Find where the given text appears and provide that cell's center as (X, Y) coordinate. 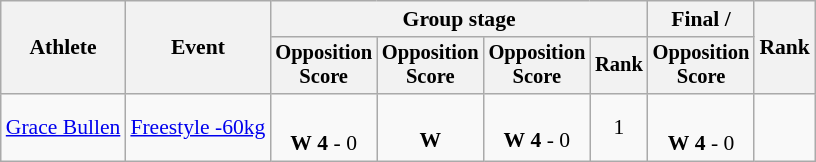
Event (198, 48)
Group stage (458, 19)
1 (619, 128)
Final / (702, 19)
Freestyle -60kg (198, 128)
Athlete (64, 48)
Grace Bullen (64, 128)
W (430, 128)
